Extract the [X, Y] coordinate from the center of the cell holding the provided text.  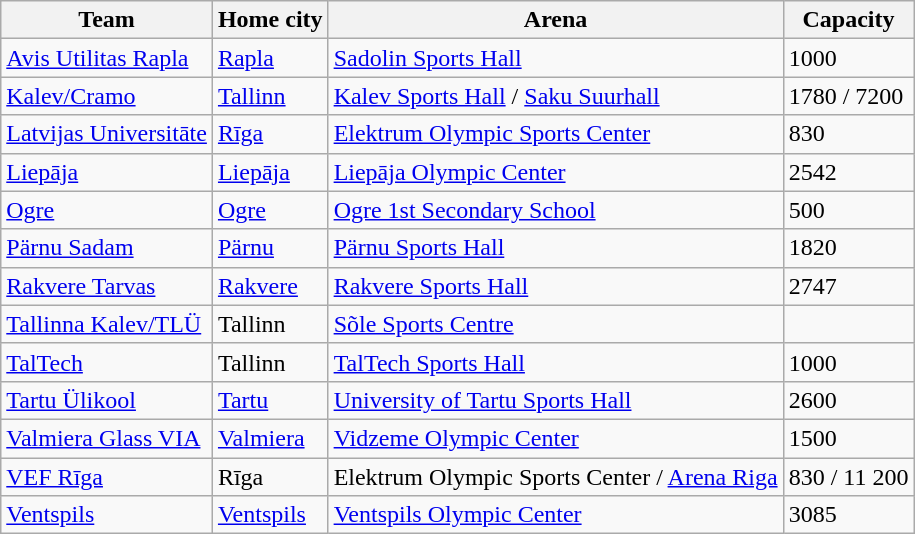
Avis Utilitas Rapla [107, 58]
Arena [556, 20]
Ventspils Olympic Center [556, 515]
Valmiera [270, 438]
1780 / 7200 [848, 96]
Sadolin Sports Hall [556, 58]
Rapla [270, 58]
Liepāja Olympic Center [556, 172]
Pärnu Sadam [107, 248]
Valmiera Glass VIA [107, 438]
Tallinna Kalev/TLÜ [107, 324]
2747 [848, 286]
3085 [848, 515]
Home city [270, 20]
Rakvere Tarvas [107, 286]
2600 [848, 400]
Elektrum Olympic Sports Center / Arena Riga [556, 477]
1500 [848, 438]
830 [848, 134]
University of Tartu Sports Hall [556, 400]
Pärnu [270, 248]
Pärnu Sports Hall [556, 248]
Latvijas Universitāte [107, 134]
830 / 11 200 [848, 477]
Rakvere [270, 286]
Ogre 1st Secondary School [556, 210]
TalTech [107, 362]
1820 [848, 248]
TalTech Sports Hall [556, 362]
2542 [848, 172]
Tartu [270, 400]
Kalev Sports Hall / Saku Suurhall [556, 96]
Team [107, 20]
500 [848, 210]
Elektrum Olympic Sports Center [556, 134]
Capacity [848, 20]
Rakvere Sports Hall [556, 286]
VEF Rīga [107, 477]
Kalev/Cramo [107, 96]
Tartu Ülikool [107, 400]
Sõle Sports Centre [556, 324]
Vidzeme Olympic Center [556, 438]
